Output the [x, y] coordinate of the center of the cell containing the given text.  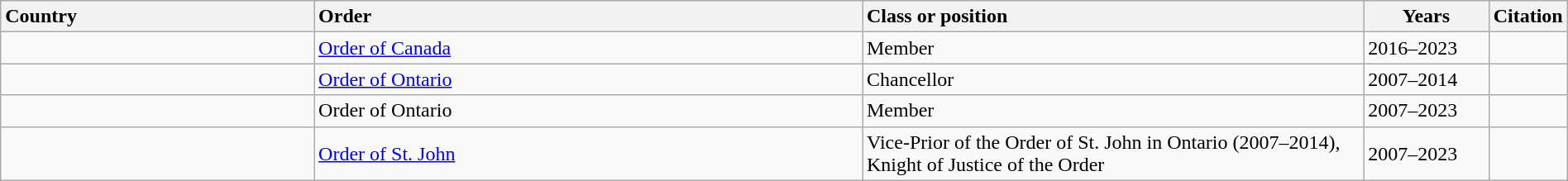
Chancellor [1112, 79]
Years [1427, 17]
Citation [1528, 17]
Country [157, 17]
Vice-Prior of the Order of St. John in Ontario (2007–2014), Knight of Justice of the Order [1112, 154]
2016–2023 [1427, 48]
Order [589, 17]
Order of St. John [589, 154]
Order of Canada [589, 48]
2007–2014 [1427, 79]
Class or position [1112, 17]
